Identify which cell holds the provided text, then report its (x, y) central coordinate. 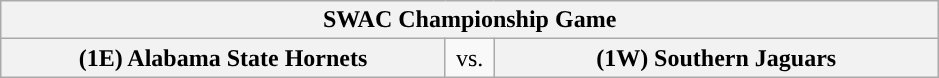
(1E) Alabama State Hornets (224, 58)
SWAC Championship Game (470, 20)
vs. (470, 58)
(1W) Southern Jaguars (716, 58)
